From the cell containing the given text, extract its center point as [x, y] coordinate. 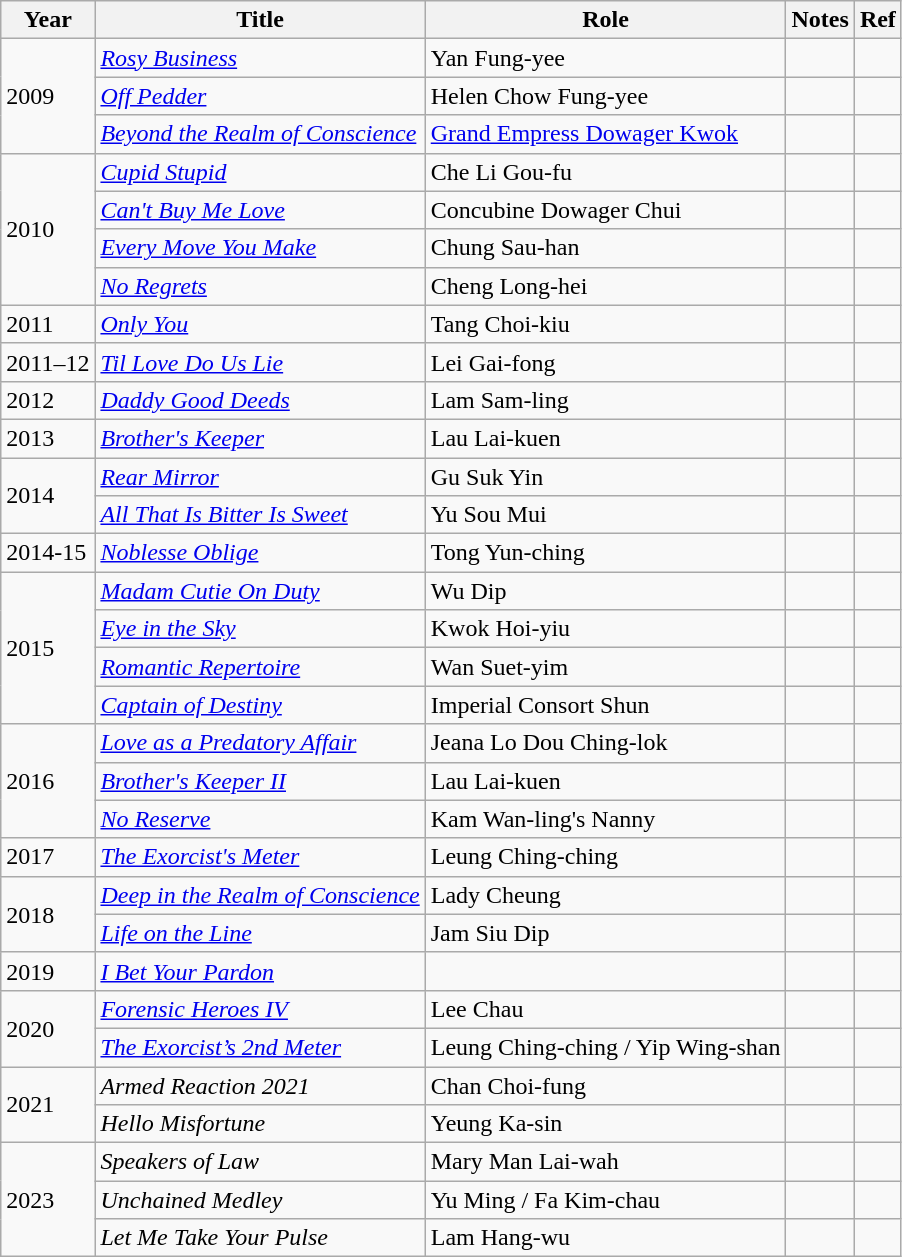
Forensic Heroes IV [260, 1009]
Madam Cutie On Duty [260, 591]
Beyond the Realm of Conscience [260, 134]
Rear Mirror [260, 477]
Deep in the Realm of Conscience [260, 895]
Lady Cheung [606, 895]
Wan Suet-yim [606, 667]
Rosy Business [260, 58]
Life on the Line [260, 933]
The Exorcist's Meter [260, 857]
Concubine Dowager Chui [606, 210]
2019 [48, 971]
Yu Ming / Fa Kim-chau [606, 1200]
2011 [48, 324]
Lee Chau [606, 1009]
Notes [820, 20]
Year [48, 20]
Only You [260, 324]
Leung Ching-ching [606, 857]
Chung Sau-han [606, 248]
Romantic Repertoire [260, 667]
Brother's Keeper [260, 438]
2014 [48, 496]
Yeung Ka-sin [606, 1124]
Brother's Keeper II [260, 781]
2021 [48, 1104]
Wu Dip [606, 591]
All That Is Bitter Is Sweet [260, 515]
Role [606, 20]
Gu Suk Yin [606, 477]
Imperial Consort Shun [606, 705]
Every Move You Make [260, 248]
2023 [48, 1200]
Tang Choi-kiu [606, 324]
2020 [48, 1028]
Til Love Do Us Lie [260, 362]
The Exorcist’s 2nd Meter [260, 1047]
I Bet Your Pardon [260, 971]
2015 [48, 648]
Let Me Take Your Pulse [260, 1238]
Title [260, 20]
Grand Empress Dowager Kwok [606, 134]
2011–12 [48, 362]
Jeana Lo Dou Ching-lok [606, 743]
2017 [48, 857]
Leung Ching-ching / Yip Wing-shan [606, 1047]
Cheng Long-hei [606, 286]
Eye in the Sky [260, 629]
Kwok Hoi-yiu [606, 629]
Mary Man Lai-wah [606, 1162]
Unchained Medley [260, 1200]
Off Pedder [260, 96]
Helen Chow Fung-yee [606, 96]
No Regrets [260, 286]
Chan Choi-fung [606, 1085]
Lam Hang-wu [606, 1238]
Cupid Stupid [260, 172]
Ref [878, 20]
Kam Wan-ling's Nanny [606, 819]
2012 [48, 400]
2009 [48, 96]
Che Li Gou-fu [606, 172]
Tong Yun-ching [606, 553]
Speakers of Law [260, 1162]
2018 [48, 914]
Yu Sou Mui [606, 515]
2010 [48, 229]
Jam Siu Dip [606, 933]
Yan Fung-yee [606, 58]
Captain of Destiny [260, 705]
Noblesse Oblige [260, 553]
Daddy Good Deeds [260, 400]
Armed Reaction 2021 [260, 1085]
Lam Sam-ling [606, 400]
2014-15 [48, 553]
Love as a Predatory Affair [260, 743]
2016 [48, 781]
2013 [48, 438]
Lei Gai-fong [606, 362]
No Reserve [260, 819]
Can't Buy Me Love [260, 210]
Hello Misfortune [260, 1124]
